Provide the [X, Y] coordinate of the cell's center where the given text is located.  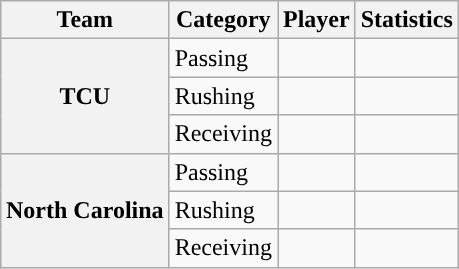
TCU [84, 96]
Statistics [406, 20]
Category [223, 20]
Player [317, 20]
Team [84, 20]
North Carolina [84, 210]
